Identify which cell holds the provided text, then report its [X, Y] central coordinate. 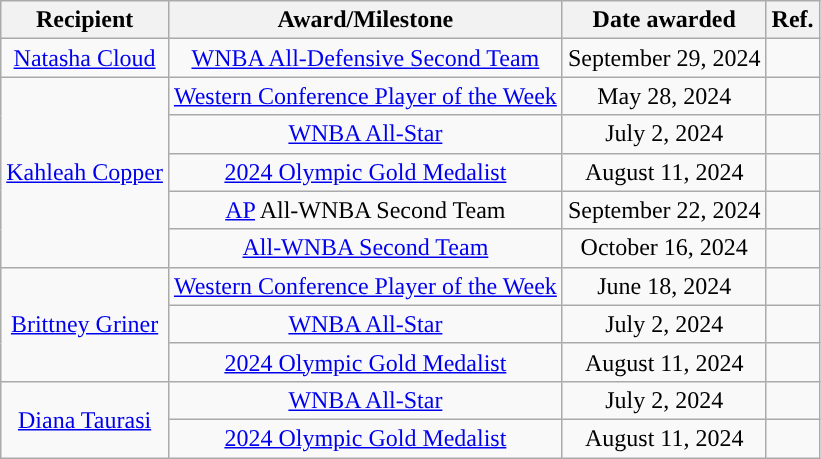
Ref. [792, 20]
All-WNBA Second Team [365, 248]
September 22, 2024 [664, 210]
WNBA All-Defensive Second Team [365, 58]
Kahleah Copper [85, 172]
Natasha Cloud [85, 58]
Award/Milestone [365, 20]
AP All-WNBA Second Team [365, 210]
October 16, 2024 [664, 248]
May 28, 2024 [664, 96]
Diana Taurasi [85, 419]
Recipient [85, 20]
September 29, 2024 [664, 58]
June 18, 2024 [664, 286]
Brittney Griner [85, 324]
Date awarded [664, 20]
